Return (X, Y) of the center of cell containing provided text 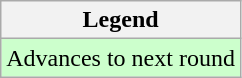
Advances to next round (121, 58)
Legend (121, 20)
